Provide the (x, y) coordinate of the cell's center where the given text is located.  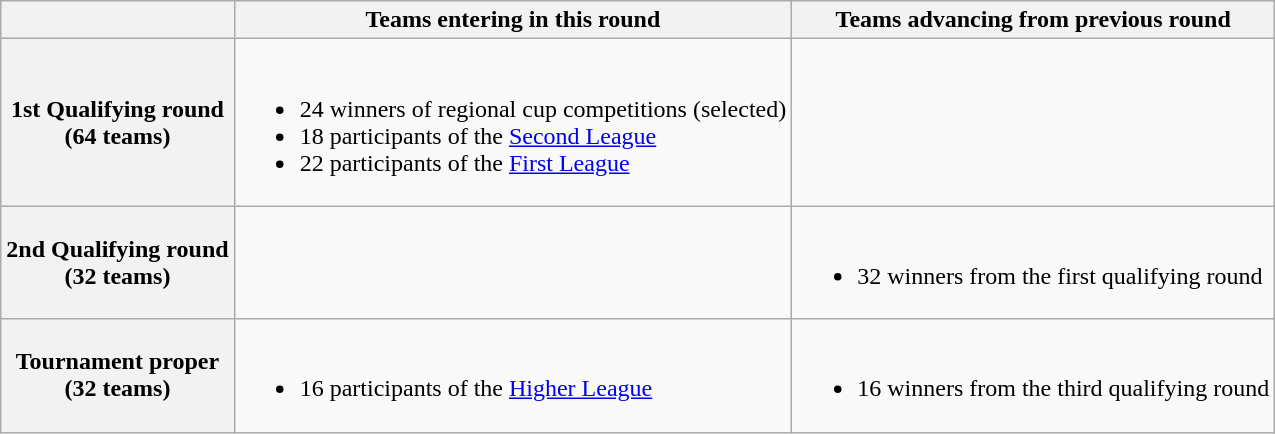
Teams advancing from previous round (1034, 20)
Tournament proper (32 teams) (118, 376)
24 winners of regional cup competitions (selected)18 participants of the Second League22 participants of the First League (513, 122)
Teams entering in this round (513, 20)
16 participants of the Higher League (513, 376)
1st Qualifying round (64 teams) (118, 122)
2nd Qualifying round (32 teams) (118, 262)
32 winners from the first qualifying round (1034, 262)
16 winners from the third qualifying round (1034, 376)
